Scan for the cell matching the given text and deliver its (x, y) coordinate at center. 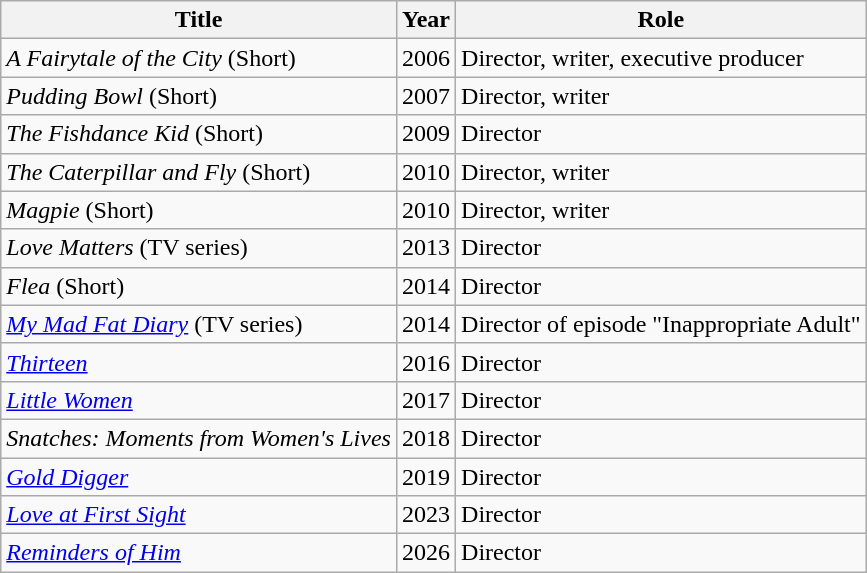
Reminders of Him (199, 553)
A Fairytale of the City (Short) (199, 58)
Magpie (Short) (199, 210)
Love at First Sight (199, 515)
Year (426, 20)
2018 (426, 438)
The Fishdance Kid (Short) (199, 134)
Pudding Bowl (Short) (199, 96)
Snatches: Moments from Women's Lives (199, 438)
Thirteen (199, 362)
Role (662, 20)
2013 (426, 248)
2009 (426, 134)
Title (199, 20)
2016 (426, 362)
The Caterpillar and Fly (Short) (199, 172)
Love Matters (TV series) (199, 248)
2023 (426, 515)
2019 (426, 477)
Director, writer, executive producer (662, 58)
2007 (426, 96)
Little Women (199, 400)
2026 (426, 553)
My Mad Fat Diary (TV series) (199, 324)
2006 (426, 58)
Gold Digger (199, 477)
2017 (426, 400)
Director of episode "Inappropriate Adult" (662, 324)
Flea (Short) (199, 286)
